From the cell containing the given text, extract its center point as [X, Y] coordinate. 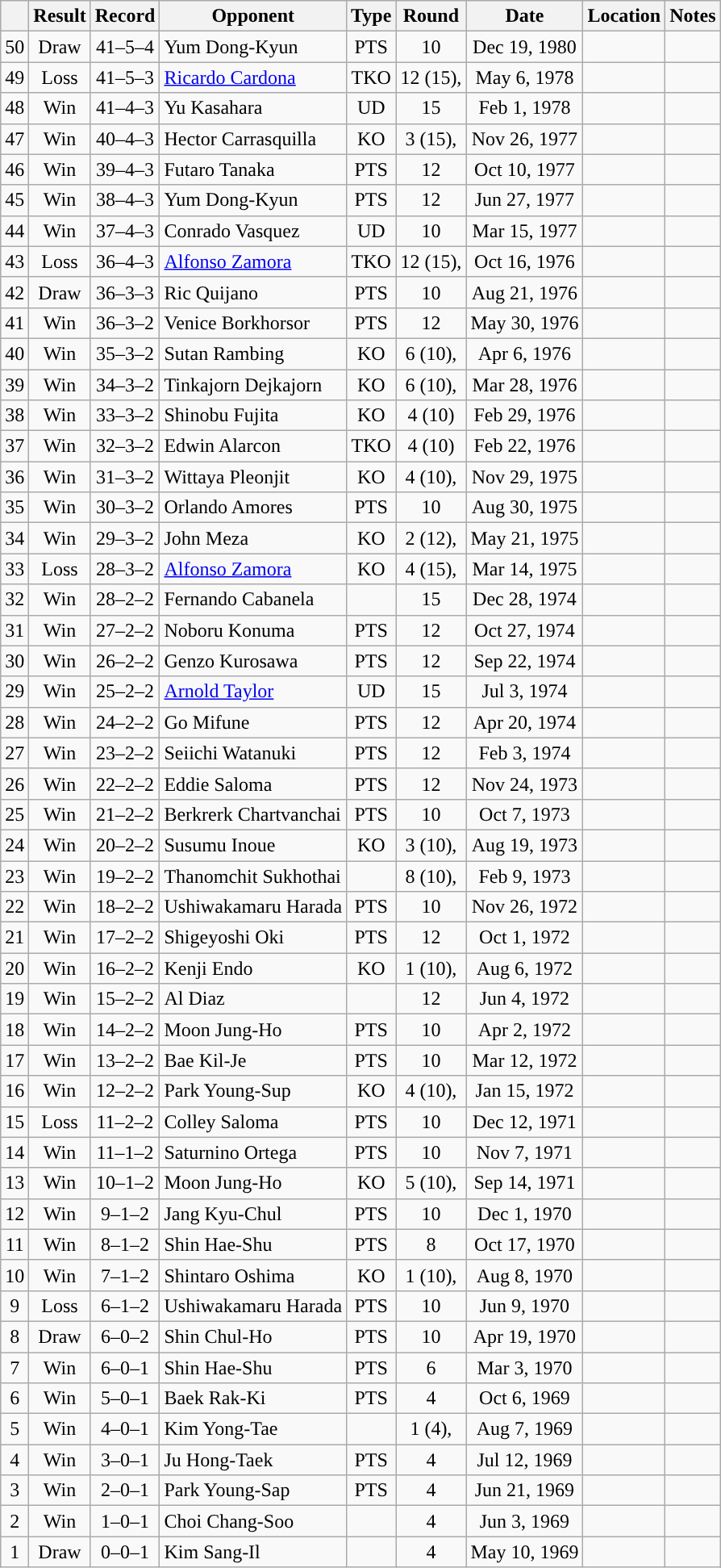
Jun 9, 1970 [524, 1306]
5 (10), [431, 1183]
35–3–2 [125, 353]
Record [125, 16]
Aug 19, 1973 [524, 845]
16 [15, 1091]
Shinobu Fujita [253, 416]
31 [15, 630]
23 [15, 876]
Notes [693, 16]
Nov 29, 1975 [524, 477]
4 (15), [431, 569]
Dec 19, 1980 [524, 47]
43 [15, 261]
Mar 28, 1976 [524, 385]
Edwin Alarcon [253, 446]
3–0–1 [125, 1460]
Round [431, 16]
Jun 21, 1969 [524, 1491]
20–2–2 [125, 845]
23–2–2 [125, 753]
Dec 12, 1971 [524, 1122]
33 [15, 569]
Sutan Rambing [253, 353]
May 21, 1975 [524, 538]
Al Diaz [253, 999]
18 [15, 1030]
41–4–3 [125, 108]
Jang Kyu-Chul [253, 1214]
Aug 6, 1972 [524, 968]
0–0–1 [125, 1552]
8 (10), [431, 876]
29 [15, 692]
Park Young-Sup [253, 1091]
39 [15, 385]
28 [15, 722]
Baek Rak-Ki [253, 1399]
Futaro Tanaka [253, 169]
Feb 29, 1976 [524, 416]
28–3–2 [125, 569]
16–2–2 [125, 968]
Opponent [253, 16]
9–1–2 [125, 1214]
Shigeyoshi Oki [253, 938]
1 (4), [431, 1429]
Aug 30, 1975 [524, 508]
19–2–2 [125, 876]
Hector Carrasquilla [253, 139]
13–2–2 [125, 1060]
21–2–2 [125, 814]
Apr 19, 1970 [524, 1336]
18–2–2 [125, 907]
Sep 14, 1971 [524, 1183]
38–4–3 [125, 200]
32 [15, 600]
41 [15, 323]
Oct 17, 1970 [524, 1244]
31–3–2 [125, 477]
Nov 7, 1971 [524, 1152]
24–2–2 [125, 722]
8–1–2 [125, 1244]
Venice Borkhorsor [253, 323]
3 (10), [431, 845]
Oct 10, 1977 [524, 169]
6–0–1 [125, 1368]
20 [15, 968]
2–0–1 [125, 1491]
Berkrerk Chartvanchai [253, 814]
May 6, 1978 [524, 77]
17–2–2 [125, 938]
2 [15, 1521]
Oct 7, 1973 [524, 814]
40–4–3 [125, 139]
Feb 9, 1973 [524, 876]
29–3–2 [125, 538]
Mar 3, 1970 [524, 1368]
Dec 1, 1970 [524, 1214]
30–3–2 [125, 508]
36–3–3 [125, 292]
34 [15, 538]
Shintaro Oshima [253, 1275]
Ric Quijano [253, 292]
3 [15, 1491]
37–4–3 [125, 231]
5 [15, 1429]
1–0–1 [125, 1521]
Saturnino Ortega [253, 1152]
Shin Chul-Ho [253, 1336]
19 [15, 999]
9 [15, 1306]
37 [15, 446]
7 [15, 1368]
Conrado Vasquez [253, 231]
46 [15, 169]
41–5–3 [125, 77]
50 [15, 47]
John Meza [253, 538]
Oct 16, 1976 [524, 261]
Apr 6, 1976 [524, 353]
15–2–2 [125, 999]
Jan 15, 1972 [524, 1091]
Apr 20, 1974 [524, 722]
Apr 2, 1972 [524, 1030]
26–2–2 [125, 661]
12–2–2 [125, 1091]
39–4–3 [125, 169]
Result [60, 16]
Oct 27, 1974 [524, 630]
Colley Saloma [253, 1122]
Nov 26, 1972 [524, 907]
Noboru Konuma [253, 630]
Fernando Cabanela [253, 600]
14 [15, 1152]
Sep 22, 1974 [524, 661]
22–2–2 [125, 784]
Nov 24, 1973 [524, 784]
Oct 1, 1972 [524, 938]
5–0–1 [125, 1399]
Susumu Inoue [253, 845]
21 [15, 938]
Nov 26, 1977 [524, 139]
Date [524, 16]
Wittaya Pleonjit [253, 477]
36 [15, 477]
41–5–4 [125, 47]
40 [15, 353]
6–0–2 [125, 1336]
Bae Kil-Je [253, 1060]
25–2–2 [125, 692]
Seiichi Watanuki [253, 753]
11–1–2 [125, 1152]
32–3–2 [125, 446]
Orlando Amores [253, 508]
36–3–2 [125, 323]
2 (12), [431, 538]
Tinkajorn Dejkajorn [253, 385]
44 [15, 231]
27 [15, 753]
Yu Kasahara [253, 108]
Mar 15, 1977 [524, 231]
22 [15, 907]
Dec 28, 1974 [524, 600]
42 [15, 292]
May 10, 1969 [524, 1552]
Feb 1, 1978 [524, 108]
Ricardo Cardona [253, 77]
Kim Sang-Il [253, 1552]
Jun 27, 1977 [524, 200]
Aug 8, 1970 [524, 1275]
17 [15, 1060]
Genzo Kurosawa [253, 661]
13 [15, 1183]
35 [15, 508]
11 [15, 1244]
Jun 3, 1969 [524, 1521]
Location [624, 16]
Feb 3, 1974 [524, 753]
Eddie Saloma [253, 784]
14–2–2 [125, 1030]
33–3–2 [125, 416]
Jul 12, 1969 [524, 1460]
30 [15, 661]
24 [15, 845]
Kim Yong-Tae [253, 1429]
Oct 6, 1969 [524, 1399]
36–4–3 [125, 261]
28–2–2 [125, 600]
47 [15, 139]
Kenji Endo [253, 968]
27–2–2 [125, 630]
Park Young-Sap [253, 1491]
Mar 14, 1975 [524, 569]
38 [15, 416]
7–1–2 [125, 1275]
4–0–1 [125, 1429]
1 [15, 1552]
6–1–2 [125, 1306]
34–3–2 [125, 385]
Arnold Taylor [253, 692]
Go Mifune [253, 722]
May 30, 1976 [524, 323]
Thanomchit Sukhothai [253, 876]
Aug 21, 1976 [524, 292]
Jun 4, 1972 [524, 999]
Feb 22, 1976 [524, 446]
Jul 3, 1974 [524, 692]
25 [15, 814]
Ju Hong-Taek [253, 1460]
10–1–2 [125, 1183]
3 (15), [431, 139]
49 [15, 77]
48 [15, 108]
Aug 7, 1969 [524, 1429]
Choi Chang-Soo [253, 1521]
Type [371, 16]
Mar 12, 1972 [524, 1060]
26 [15, 784]
45 [15, 200]
11–2–2 [125, 1122]
